Capture the cell that displays the provided text and extract its (X, Y) central coordinate. 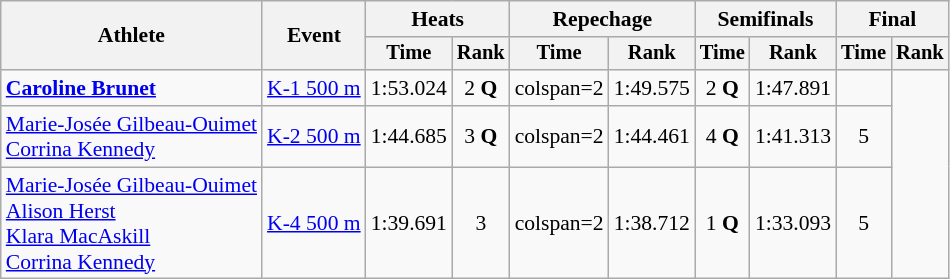
1:39.691 (409, 223)
Caroline Brunet (132, 88)
Final (892, 19)
1:44.685 (409, 136)
1:53.024 (409, 88)
1:47.891 (793, 88)
K-2 500 m (314, 136)
1:49.575 (652, 88)
Semifinals (766, 19)
Repechage (602, 19)
Event (314, 36)
3 (481, 223)
3 Q (481, 136)
Marie-Josée Gilbeau-OuimetCorrina Kennedy (132, 136)
K-1 500 m (314, 88)
K-4 500 m (314, 223)
1:44.461 (652, 136)
Athlete (132, 36)
1:41.313 (793, 136)
Heats (438, 19)
1:38.712 (652, 223)
1 Q (722, 223)
4 Q (722, 136)
Marie-Josée Gilbeau-OuimetAlison HerstKlara MacAskillCorrina Kennedy (132, 223)
1:33.093 (793, 223)
